For the text-containing cell, return its midpoint in [x, y] coordinate format. 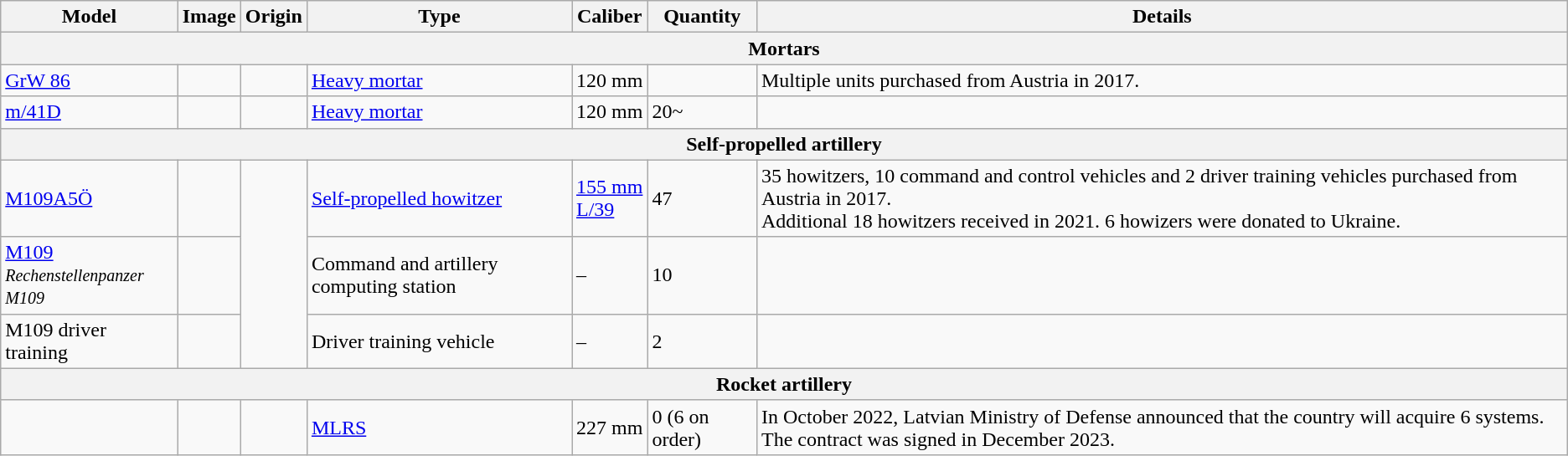
Model [90, 17]
Mortars [784, 49]
Type [439, 17]
10 [702, 275]
Command and artillery computing station [439, 275]
47 [702, 198]
Image [209, 17]
227 mm [609, 427]
M109 driver training [90, 341]
155 mmL/39 [609, 198]
M109A5Ö [90, 198]
Origin [273, 17]
Caliber [609, 17]
GrW 86 [90, 80]
Multiple units purchased from Austria in 2017. [1162, 80]
Quantity [702, 17]
0 (6 on order) [702, 427]
MLRS [439, 427]
2 [702, 341]
Details [1162, 17]
Self-propelled howitzer [439, 198]
20~ [702, 112]
Driver training vehicle [439, 341]
M109Rechenstellenpanzer M109 [90, 275]
m/41D [90, 112]
Self-propelled artillery [784, 144]
In October 2022, Latvian Ministry of Defense announced that the country will acquire 6 systems. The contract was signed in December 2023. [1162, 427]
Rocket artillery [784, 384]
